For the text-containing cell, return its midpoint in (X, Y) coordinate format. 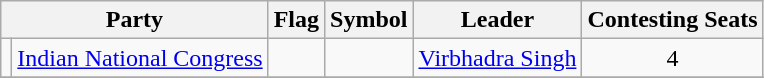
Symbol (369, 20)
Party (134, 20)
Virbhadra Singh (498, 58)
4 (672, 58)
Contesting Seats (672, 20)
Leader (498, 20)
Indian National Congress (140, 58)
Flag (296, 20)
